From the cell containing the given text, extract its center point as (X, Y) coordinate. 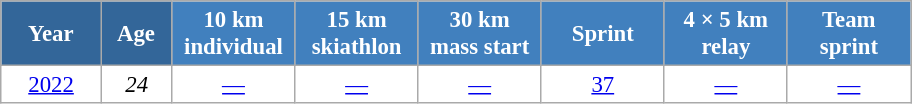
Team sprint (848, 34)
24 (136, 85)
10 km individual (234, 34)
Year (52, 34)
2022 (52, 85)
Sprint (602, 34)
37 (602, 85)
4 × 5 km relay (726, 34)
Age (136, 34)
30 km mass start (480, 34)
15 km skiathlon (356, 34)
